For the text-containing cell, return its midpoint in [x, y] coordinate format. 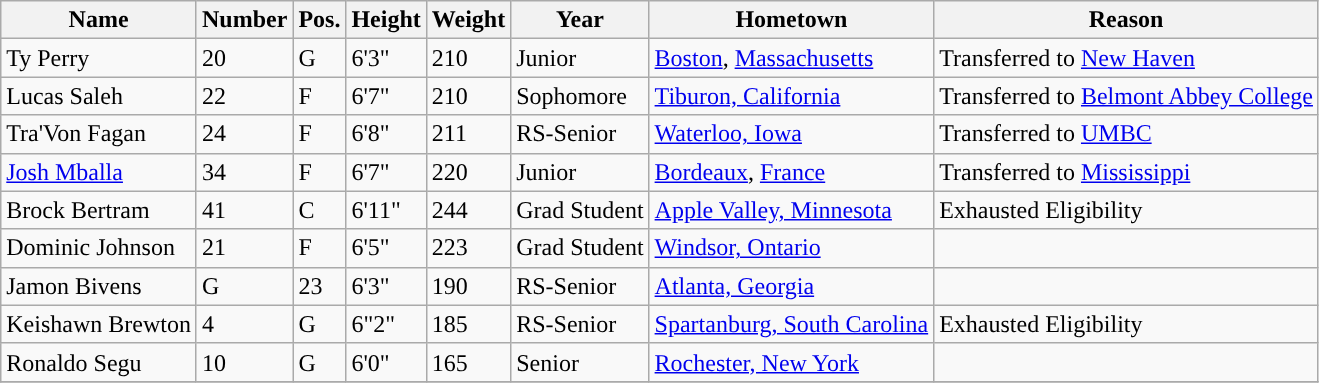
244 [468, 210]
Name [99, 20]
Transferred to Belmont Abbey College [1126, 96]
Rochester, New York [792, 362]
190 [468, 286]
10 [244, 362]
Sophomore [580, 96]
Apple Valley, Minnesota [792, 210]
6'5" [386, 248]
Keishawn Brewton [99, 324]
C [320, 210]
Bordeaux, France [792, 172]
Waterloo, Iowa [792, 134]
Transferred to Mississippi [1126, 172]
22 [244, 96]
223 [468, 248]
6'11" [386, 210]
Year [580, 20]
Pos. [320, 20]
Height [386, 20]
Boston, Massachusetts [792, 58]
Brock Bertram [99, 210]
Hometown [792, 20]
6'0" [386, 362]
Tra'Von Fagan [99, 134]
Windsor, Ontario [792, 248]
Transferred to UMBC [1126, 134]
Josh Mballa [99, 172]
6'8" [386, 134]
Jamon Bivens [99, 286]
4 [244, 324]
185 [468, 324]
165 [468, 362]
211 [468, 134]
220 [468, 172]
Tiburon, California [792, 96]
Senior [580, 362]
Dominic Johnson [99, 248]
Ronaldo Segu [99, 362]
Spartanburg, South Carolina [792, 324]
20 [244, 58]
21 [244, 248]
Reason [1126, 20]
34 [244, 172]
Lucas Saleh [99, 96]
Ty Perry [99, 58]
24 [244, 134]
6"2" [386, 324]
23 [320, 286]
Atlanta, Georgia [792, 286]
Transferred to New Haven [1126, 58]
Number [244, 20]
41 [244, 210]
Weight [468, 20]
